Extract the [X, Y] coordinate from the center of the cell holding the provided text.  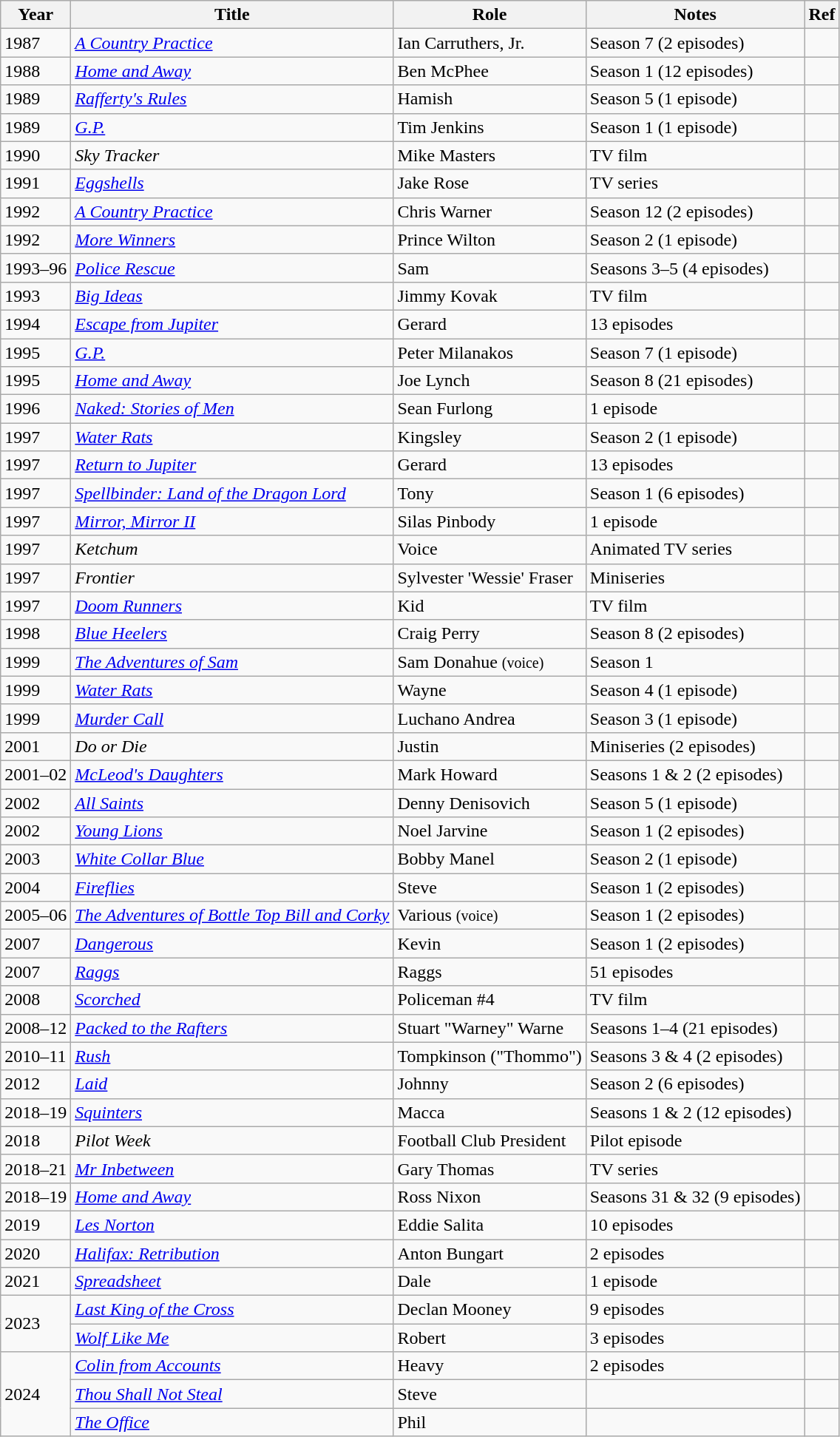
Pilot episode [695, 1140]
Ross Nixon [490, 1197]
Do or Die [232, 746]
Ref [822, 15]
Sylvester 'Wessie' Fraser [490, 578]
Sky Tracker [232, 155]
Wolf Like Me [232, 1338]
Miniseries [695, 578]
10 episodes [695, 1225]
Voice [490, 550]
1990 [35, 155]
1996 [35, 409]
Ben McPhee [490, 71]
The Office [232, 1422]
Kevin [490, 944]
Sam Donahue (voice) [490, 662]
1994 [35, 324]
Seasons 1 & 2 (2 episodes) [695, 774]
Squinters [232, 1112]
Mark Howard [490, 774]
Les Norton [232, 1225]
Season 8 (21 episodes) [695, 381]
Mr Inbetween [232, 1169]
Jimmy Kovak [490, 296]
2005–06 [35, 916]
Season 7 (1 episode) [695, 353]
Notes [695, 15]
Bobby Manel [490, 859]
Last King of the Cross [232, 1310]
1988 [35, 71]
Mike Masters [490, 155]
Season 1 [695, 662]
Season 3 (1 episode) [695, 718]
More Winners [232, 240]
Escape from Jupiter [232, 324]
Blue Heelers [232, 634]
The Adventures of Bottle Top Bill and Corky [232, 916]
Anton Bungart [490, 1254]
All Saints [232, 802]
Macca [490, 1112]
Spellbinder: Land of the Dragon Lord [232, 493]
Denny Denisovich [490, 802]
Mirror, Mirror II [232, 521]
Halifax: Retribution [232, 1254]
Ian Carruthers, Jr. [490, 43]
Season 1 (1 episode) [695, 127]
McLeod's Daughters [232, 774]
2004 [35, 887]
Thou Shall Not Steal [232, 1394]
Gary Thomas [490, 1169]
Young Lions [232, 831]
2003 [35, 859]
Naked: Stories of Men [232, 409]
The Adventures of Sam [232, 662]
Packed to the Rafters [232, 1028]
Kingsley [490, 437]
Year [35, 15]
Jake Rose [490, 183]
1991 [35, 183]
Craig Perry [490, 634]
Animated TV series [695, 550]
Declan Mooney [490, 1310]
Prince Wilton [490, 240]
2020 [35, 1254]
Silas Pinbody [490, 521]
Joe Lynch [490, 381]
Seasons 1 & 2 (12 episodes) [695, 1112]
Murder Call [232, 718]
2010–11 [35, 1056]
Season 7 (2 episodes) [695, 43]
3 episodes [695, 1338]
2019 [35, 1225]
Luchano Andrea [490, 718]
Doom Runners [232, 606]
2021 [35, 1282]
Wayne [490, 690]
Season 8 (2 episodes) [695, 634]
1993–96 [35, 268]
Tim Jenkins [490, 127]
Hamish [490, 99]
Big Ideas [232, 296]
Role [490, 15]
2012 [35, 1084]
2001–02 [35, 774]
Frontier [232, 578]
Various (voice) [490, 916]
2024 [35, 1394]
Spreadsheet [232, 1282]
Season 2 (6 episodes) [695, 1084]
Football Club President [490, 1140]
Chris Warner [490, 212]
Police Rescue [232, 268]
Policeman #4 [490, 1000]
White Collar Blue [232, 859]
Seasons 1–4 (21 episodes) [695, 1028]
Sean Furlong [490, 409]
1998 [35, 634]
51 episodes [695, 972]
Return to Jupiter [232, 465]
2023 [35, 1324]
Ketchum [232, 550]
Season 1 (12 episodes) [695, 71]
Noel Jarvine [490, 831]
Miniseries (2 episodes) [695, 746]
Heavy [490, 1366]
Scorched [232, 1000]
Seasons 31 & 32 (9 episodes) [695, 1197]
Johnny [490, 1084]
Stuart "Warney" Warne [490, 1028]
2018–21 [35, 1169]
Phil [490, 1422]
Justin [490, 746]
Pilot Week [232, 1140]
Dangerous [232, 944]
1993 [35, 296]
Tony [490, 493]
Season 1 (6 episodes) [695, 493]
Seasons 3–5 (4 episodes) [695, 268]
Rush [232, 1056]
Kid [490, 606]
Robert [490, 1338]
1987 [35, 43]
Colin from Accounts [232, 1366]
Seasons 3 & 4 (2 episodes) [695, 1056]
2008 [35, 1000]
Dale [490, 1282]
Fireflies [232, 887]
Rafferty's Rules [232, 99]
Tompkinson ("Thommo") [490, 1056]
Peter Milanakos [490, 353]
2008–12 [35, 1028]
Season 12 (2 episodes) [695, 212]
Season 4 (1 episode) [695, 690]
Eggshells [232, 183]
Eddie Salita [490, 1225]
Laid [232, 1084]
2001 [35, 746]
Sam [490, 268]
9 episodes [695, 1310]
Title [232, 15]
2018 [35, 1140]
